Identify which cell holds the provided text, then report its (X, Y) central coordinate. 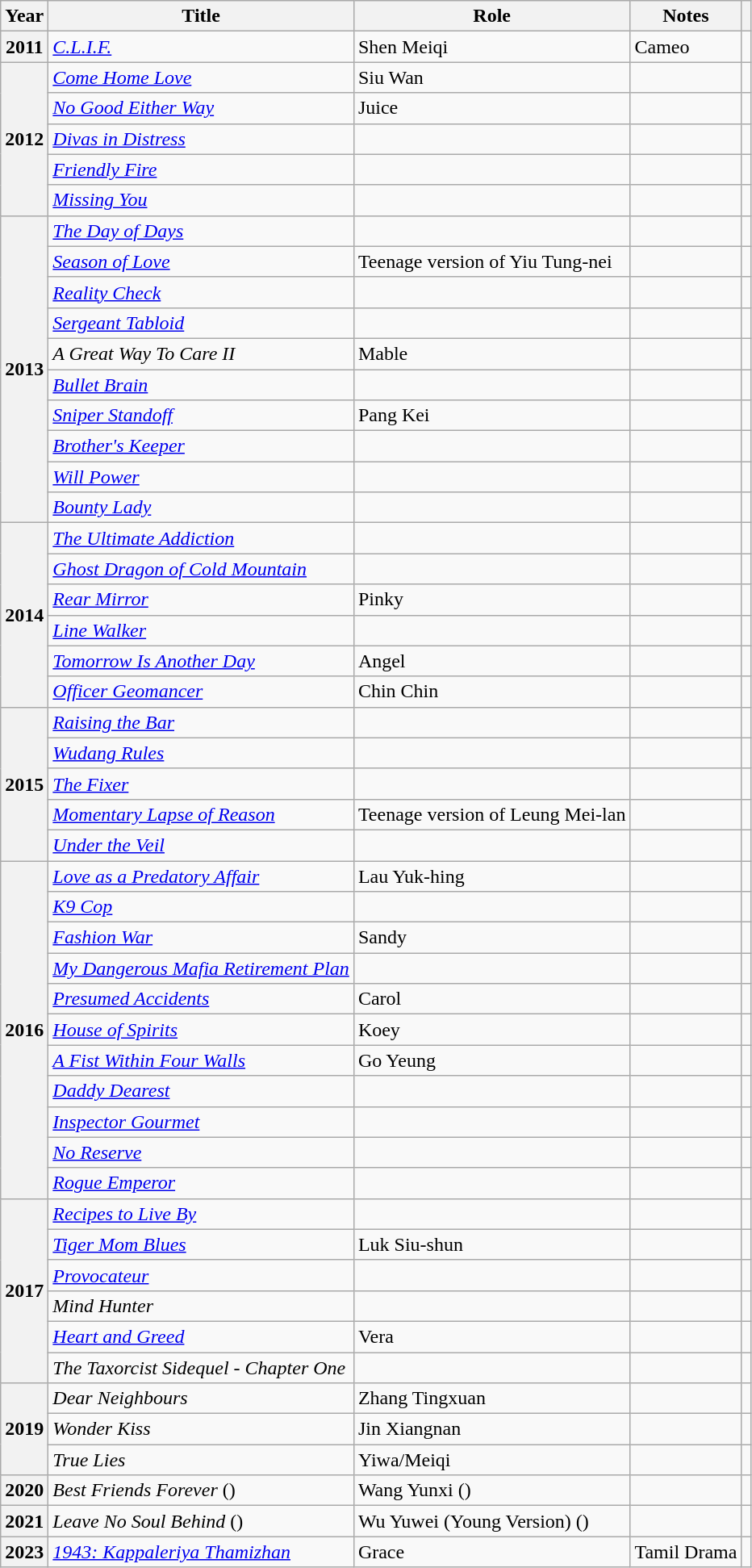
Tomorrow Is Another Day (202, 661)
Yiwa/Meiqi (492, 1460)
Friendly Fire (202, 169)
Provocateur (202, 1275)
My Dangerous Mafia Retirement Plan (202, 968)
Raising the Bar (202, 722)
Shen Meiqi (492, 47)
Fashion War (202, 938)
Carol (492, 999)
Wudang Rules (202, 753)
Bounty Lady (202, 508)
Divas in Distress (202, 139)
Juice (492, 108)
Reality Check (202, 292)
Sergeant Tabloid (202, 323)
Season of Love (202, 261)
Line Walker (202, 630)
Mable (492, 353)
Come Home Love (202, 77)
Year (24, 16)
Sandy (492, 938)
The Fixer (202, 784)
2013 (24, 370)
Lau Yuk-hing (492, 876)
Siu Wan (492, 77)
Luk Siu-shun (492, 1244)
Teenage version of Leung Mei-lan (492, 814)
Wonder Kiss (202, 1429)
Will Power (202, 477)
K9 Cop (202, 907)
Inspector Gourmet (202, 1122)
Heart and Greed (202, 1336)
Rear Mirror (202, 600)
Bullet Brain (202, 385)
Cameo (686, 47)
Presumed Accidents (202, 999)
Mind Hunter (202, 1306)
Wu Yuwei (Young Version) () (492, 1521)
House of Spirits (202, 1030)
Zhang Tingxuan (492, 1399)
Chin Chin (492, 692)
C.L.I.F. (202, 47)
True Lies (202, 1460)
2014 (24, 615)
2017 (24, 1290)
2019 (24, 1429)
Role (492, 16)
A Great Way To Care II (202, 353)
Jin Xiangnan (492, 1429)
Under the Veil (202, 845)
1943: Kappaleriya Thamizhan (202, 1552)
The Day of Days (202, 231)
The Taxorcist Sidequel - Chapter One (202, 1368)
Momentary Lapse of Reason (202, 814)
Rogue Emperor (202, 1183)
Officer Geomancer (202, 692)
Vera (492, 1336)
2023 (24, 1552)
Tamil Drama (686, 1552)
No Reserve (202, 1152)
Wang Yunxi () (492, 1491)
Angel (492, 661)
Ghost Dragon of Cold Mountain (202, 569)
2016 (24, 1030)
Pang Kei (492, 416)
2011 (24, 47)
Daddy Dearest (202, 1091)
Notes (686, 16)
Koey (492, 1030)
The Ultimate Addiction (202, 538)
Brother's Keeper (202, 446)
2021 (24, 1521)
Love as a Predatory Affair (202, 876)
A Fist Within Four Walls (202, 1060)
No Good Either Way (202, 108)
2015 (24, 784)
Pinky (492, 600)
Grace (492, 1552)
Sniper Standoff (202, 416)
Missing You (202, 200)
2012 (24, 139)
2020 (24, 1491)
Dear Neighbours (202, 1399)
Best Friends Forever () (202, 1491)
Recipes to Live By (202, 1214)
Tiger Mom Blues (202, 1244)
Go Yeung (492, 1060)
Leave No Soul Behind () (202, 1521)
Title (202, 16)
Teenage version of Yiu Tung-nei (492, 261)
